Return the (x, y) coordinate for the center point of the cell that contains the specified text.  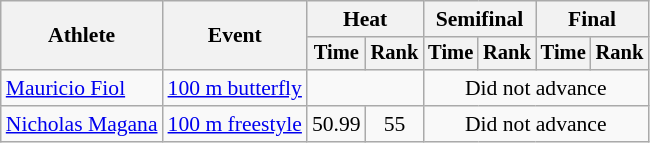
55 (395, 124)
100 m butterfly (235, 88)
Final (592, 19)
50.99 (336, 124)
Semifinal (479, 19)
Athlete (82, 36)
Nicholas Magana (82, 124)
100 m freestyle (235, 124)
Heat (365, 19)
Mauricio Fiol (82, 88)
Event (235, 36)
